Output the [X, Y] coordinate of the center of the cell containing the given text.  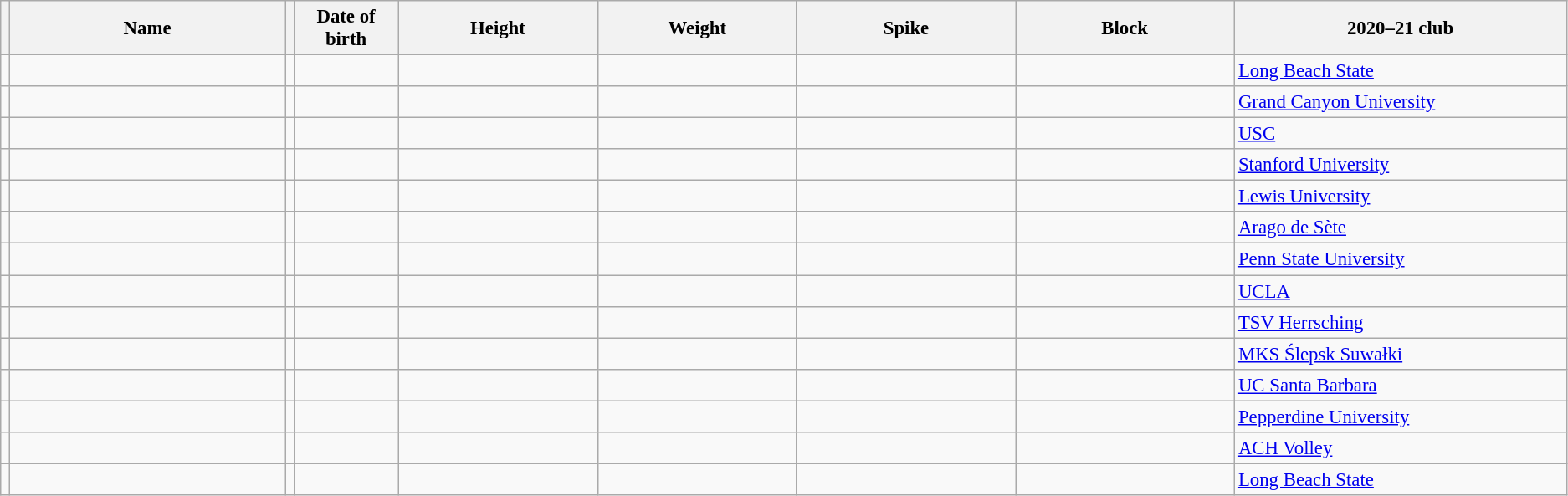
Penn State University [1401, 259]
Lewis University [1401, 197]
TSV Herrsching [1401, 322]
Block [1125, 28]
USC [1401, 134]
Stanford University [1401, 165]
Pepperdine University [1401, 417]
Arago de Sète [1401, 228]
UC Santa Barbara [1401, 385]
Weight [697, 28]
ACH Volley [1401, 448]
Name [147, 28]
UCLA [1401, 291]
Height [498, 28]
MKS Ślepsk Suwałki [1401, 354]
Grand Canyon University [1401, 102]
Date of birth [346, 28]
Spike [905, 28]
2020–21 club [1401, 28]
